Pinpoint the cell where the given text exists, returning its [X, Y] midpoint coordinate. 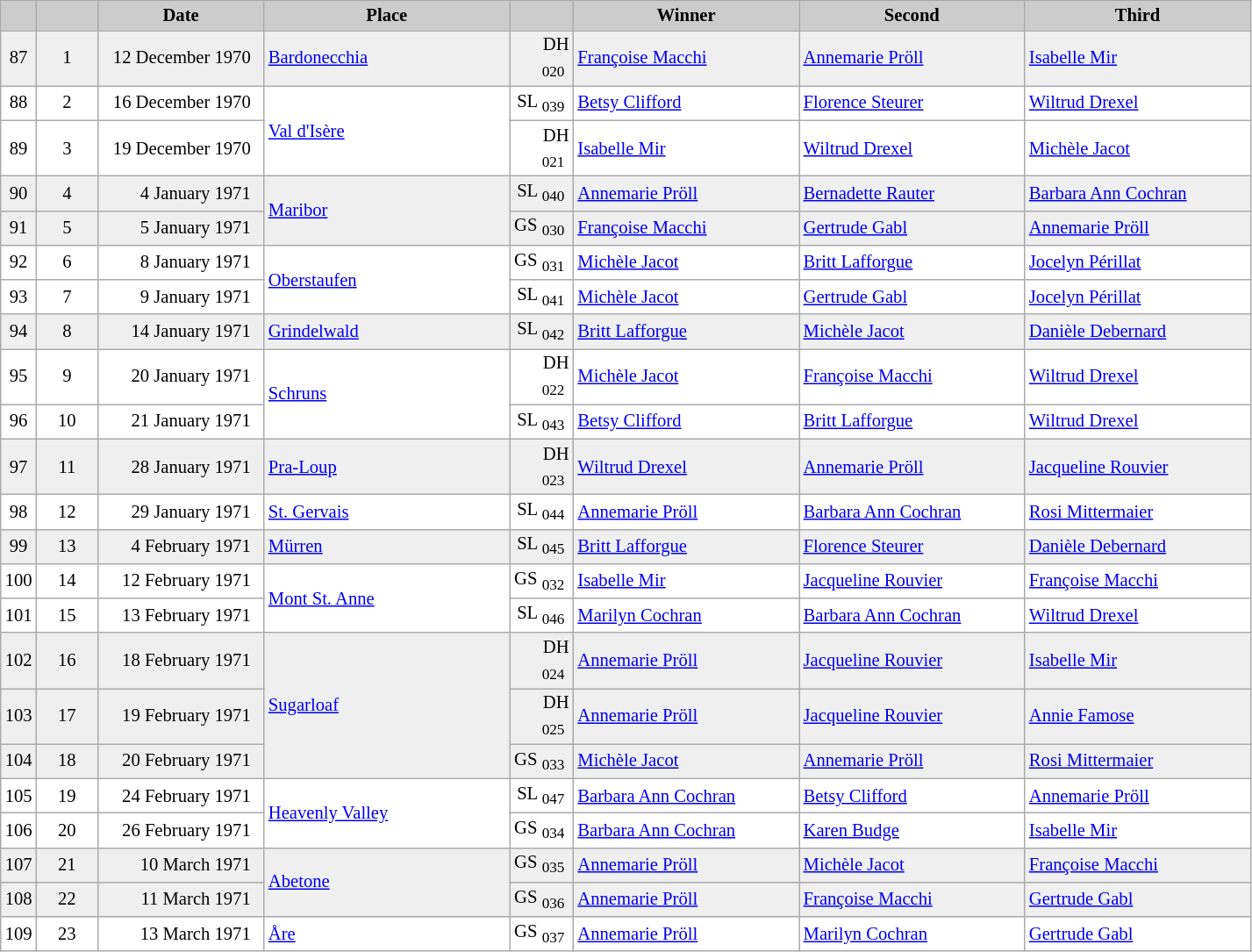
Karen Budge [912, 830]
97 [19, 467]
101 [19, 616]
Mont St. Anne [387, 598]
14 January 1971 [181, 332]
5 January 1971 [181, 228]
19 February 1971 [181, 716]
GS 031 [542, 261]
Annie Famose [1137, 716]
Åre [387, 934]
89 [19, 147]
St. Gervais [387, 511]
91 [19, 228]
93 [19, 297]
17 [67, 716]
7 [67, 297]
12 February 1971 [181, 581]
16 [67, 660]
12 [67, 511]
100 [19, 581]
92 [19, 261]
96 [19, 421]
22 [67, 898]
108 [19, 898]
Abetone [387, 883]
GS 037 [542, 934]
105 [19, 795]
21 [67, 865]
3 [67, 147]
26 February 1971 [181, 830]
14 [67, 581]
Schruns [387, 393]
18 February 1971 [181, 660]
SL 042 [542, 332]
19 December 1970 [181, 147]
20 February 1971 [181, 762]
Bardonecchia [387, 58]
13 March 1971 [181, 934]
GS 035 [542, 865]
87 [19, 58]
Mürren [387, 546]
19 [67, 795]
10 March 1971 [181, 865]
29 January 1971 [181, 511]
DH 025 [542, 716]
Val d'Isère [387, 132]
12 December 1970 [181, 58]
Third [1137, 15]
98 [19, 511]
Sugarloaf [387, 705]
5 [67, 228]
4 [67, 193]
2 [67, 104]
SL 041 [542, 297]
Second [912, 15]
9 [67, 376]
Oberstaufen [387, 279]
1 [67, 58]
102 [19, 660]
94 [19, 332]
4 February 1971 [181, 546]
103 [19, 716]
SL 046 [542, 616]
Date [181, 15]
SL 047 [542, 795]
6 [67, 261]
11 [67, 467]
GS 032 [542, 581]
24 February 1971 [181, 795]
9 January 1971 [181, 297]
20 January 1971 [181, 376]
8 January 1971 [181, 261]
Grindelwald [387, 332]
104 [19, 762]
13 February 1971 [181, 616]
11 March 1971 [181, 898]
21 January 1971 [181, 421]
95 [19, 376]
Bernadette Rauter [912, 193]
88 [19, 104]
DH 022 [542, 376]
107 [19, 865]
18 [67, 762]
28 January 1971 [181, 467]
4 January 1971 [181, 193]
Winner [686, 15]
SL 044 [542, 511]
109 [19, 934]
Maribor [387, 211]
20 [67, 830]
106 [19, 830]
13 [67, 546]
DH 023 [542, 467]
16 December 1970 [181, 104]
Pra-Loup [387, 467]
Heavenly Valley [387, 812]
GS 034 [542, 830]
GS 036 [542, 898]
SL 039 [542, 104]
99 [19, 546]
23 [67, 934]
GS 030 [542, 228]
SL 040 [542, 193]
10 [67, 421]
SL 043 [542, 421]
GS 033 [542, 762]
DH 024 [542, 660]
Place [387, 15]
90 [19, 193]
8 [67, 332]
SL 045 [542, 546]
DH 020 [542, 58]
15 [67, 616]
DH 021 [542, 147]
